Provide the (X, Y) coordinate of the cell's center where the given text is located.  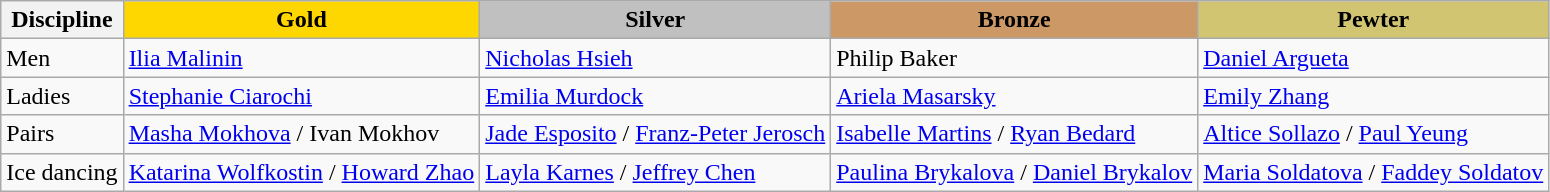
Paulina Brykalova / Daniel Brykalov (1014, 172)
Jade Esposito / Franz-Peter Jerosch (656, 134)
Altice Sollazo / Paul Yeung (1374, 134)
Isabelle Martins / Ryan Bedard (1014, 134)
Silver (656, 20)
Masha Mokhova / Ivan Mokhov (302, 134)
Men (62, 58)
Layla Karnes / Jeffrey Chen (656, 172)
Emily Zhang (1374, 96)
Nicholas Hsieh (656, 58)
Daniel Argueta (1374, 58)
Maria Soldatova / Faddey Soldatov (1374, 172)
Katarina Wolfkostin / Howard Zhao (302, 172)
Ilia Malinin (302, 58)
Ariela Masarsky (1014, 96)
Pairs (62, 134)
Gold (302, 20)
Ice dancing (62, 172)
Bronze (1014, 20)
Discipline (62, 20)
Philip Baker (1014, 58)
Emilia Murdock (656, 96)
Pewter (1374, 20)
Ladies (62, 96)
Stephanie Ciarochi (302, 96)
